Find where the given text appears and provide that cell's center as (X, Y) coordinate. 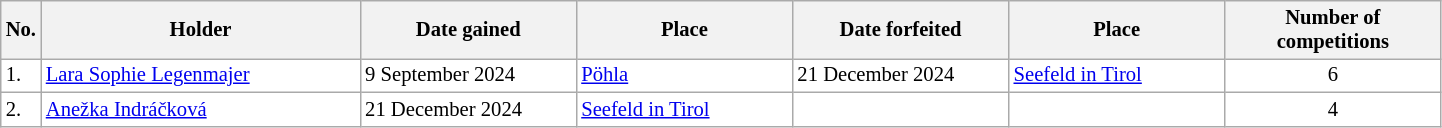
Number of competitions (1333, 29)
Date gained (468, 29)
No. (21, 29)
Date forfeited (900, 29)
4 (1333, 109)
Lara Sophie Legenmajer (200, 75)
Holder (200, 29)
9 September 2024 (468, 75)
1. (21, 75)
2. (21, 109)
6 (1333, 75)
Pöhla (684, 75)
Anežka Indráčková (200, 109)
